Find where the given text appears and provide that cell's center as (X, Y) coordinate. 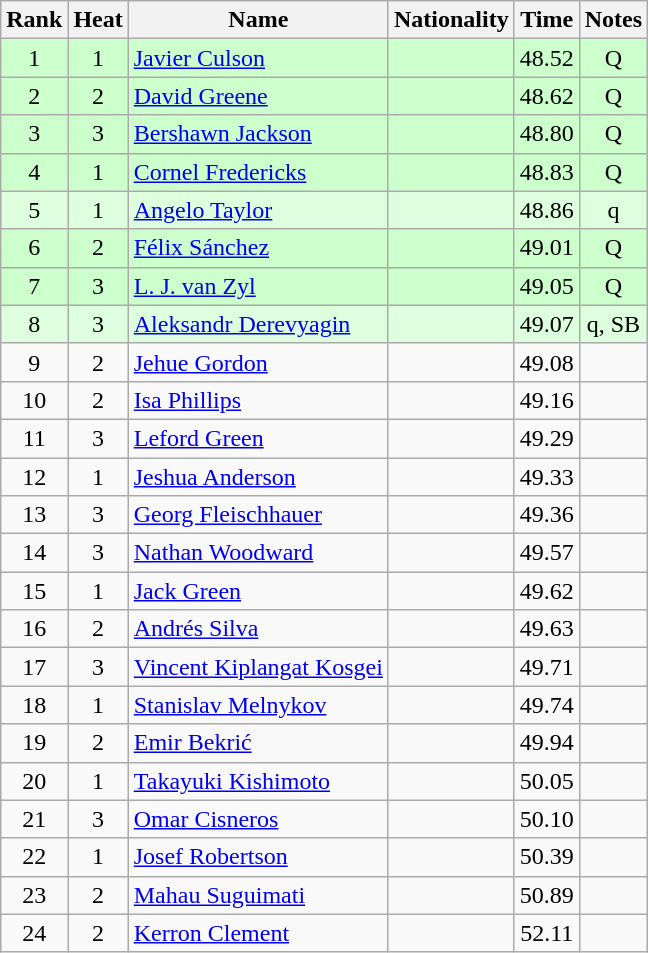
14 (34, 553)
12 (34, 477)
q (613, 210)
13 (34, 515)
Vincent Kiplangat Kosgei (258, 667)
Angelo Taylor (258, 210)
q, SB (613, 324)
4 (34, 172)
17 (34, 667)
7 (34, 286)
20 (34, 781)
Omar Cisneros (258, 819)
Stanislav Melnykov (258, 705)
Bershawn Jackson (258, 134)
Takayuki Kishimoto (258, 781)
Name (258, 20)
49.33 (546, 477)
49.71 (546, 667)
Josef Robertson (258, 857)
L. J. van Zyl (258, 286)
48.80 (546, 134)
8 (34, 324)
50.10 (546, 819)
Félix Sánchez (258, 248)
Jack Green (258, 591)
David Greene (258, 96)
Kerron Clement (258, 933)
9 (34, 362)
16 (34, 629)
49.74 (546, 705)
49.36 (546, 515)
Javier Culson (258, 58)
10 (34, 400)
Emir Bekrić (258, 743)
Aleksandr Derevyagin (258, 324)
49.05 (546, 286)
Mahau Suguimati (258, 895)
Cornel Fredericks (258, 172)
Rank (34, 20)
Nationality (451, 20)
52.11 (546, 933)
Heat (98, 20)
Georg Fleischhauer (258, 515)
49.94 (546, 743)
49.01 (546, 248)
49.57 (546, 553)
Time (546, 20)
21 (34, 819)
22 (34, 857)
6 (34, 248)
49.62 (546, 591)
5 (34, 210)
48.62 (546, 96)
50.89 (546, 895)
49.08 (546, 362)
19 (34, 743)
48.83 (546, 172)
49.63 (546, 629)
11 (34, 438)
15 (34, 591)
48.52 (546, 58)
Jeshua Anderson (258, 477)
Andrés Silva (258, 629)
49.16 (546, 400)
24 (34, 933)
Leford Green (258, 438)
18 (34, 705)
Jehue Gordon (258, 362)
49.29 (546, 438)
50.05 (546, 781)
Nathan Woodward (258, 553)
Isa Phillips (258, 400)
48.86 (546, 210)
23 (34, 895)
49.07 (546, 324)
Notes (613, 20)
50.39 (546, 857)
